Return [x, y] of the center of cell containing provided text 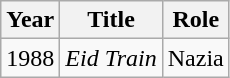
1988 [30, 58]
Year [30, 20]
Title [111, 20]
Eid Train [111, 58]
Nazia [196, 58]
Role [196, 20]
